Output the [X, Y] coordinate of the center of the cell containing the given text.  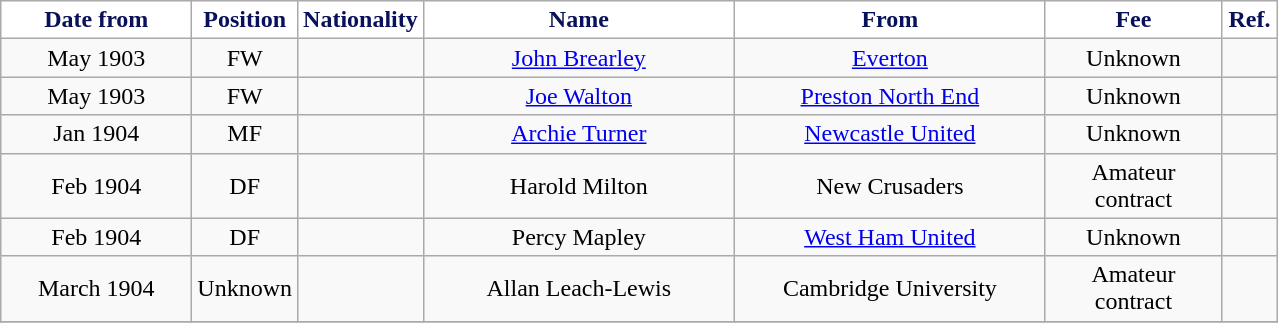
Position [245, 20]
Nationality [361, 20]
From [890, 20]
John Brearley [578, 58]
Harold Milton [578, 186]
MF [245, 134]
Allan Leach-Lewis [578, 288]
Fee [1133, 20]
Preston North End [890, 96]
Date from [96, 20]
Percy Mapley [578, 237]
March 1904 [96, 288]
Name [578, 20]
Joe Walton [578, 96]
Archie Turner [578, 134]
Newcastle United [890, 134]
Jan 1904 [96, 134]
West Ham United [890, 237]
Ref. [1249, 20]
New Crusaders [890, 186]
Cambridge University [890, 288]
Everton [890, 58]
